Provide the [X, Y] coordinate of the cell's center where the given text is located.  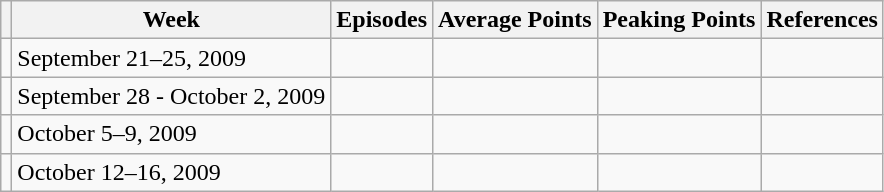
September 28 - October 2, 2009 [172, 96]
October 12–16, 2009 [172, 172]
October 5–9, 2009 [172, 134]
September 21–25, 2009 [172, 58]
Episodes [382, 20]
Week [172, 20]
Average Points [516, 20]
Peaking Points [679, 20]
References [822, 20]
